Return [x, y] of the center of cell containing provided text 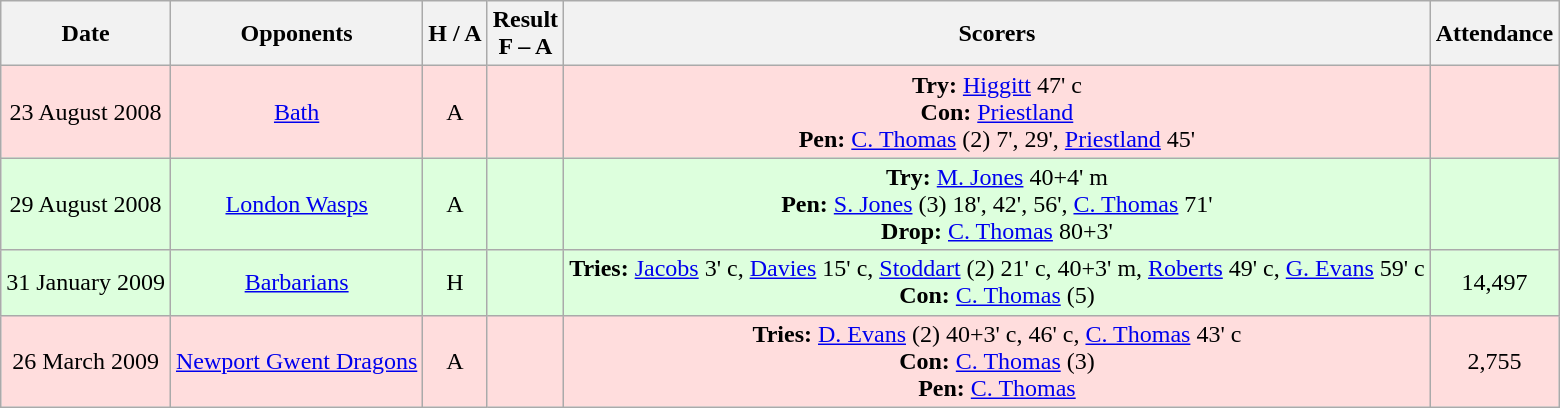
Attendance [1494, 34]
London Wasps [296, 204]
2,755 [1494, 361]
Bath [296, 112]
23 August 2008 [86, 112]
31 January 2009 [86, 282]
26 March 2009 [86, 361]
ResultF – A [525, 34]
29 August 2008 [86, 204]
Tries: Jacobs 3' c, Davies 15' c, Stoddart (2) 21' c, 40+3' m, Roberts 49' c, G. Evans 59' cCon: C. Thomas (5) [998, 282]
Newport Gwent Dragons [296, 361]
Date [86, 34]
Try: M. Jones 40+4' mPen: S. Jones (3) 18', 42', 56', C. Thomas 71'Drop: C. Thomas 80+3' [998, 204]
Tries: D. Evans (2) 40+3' c, 46' c, C. Thomas 43' cCon: C. Thomas (3)Pen: C. Thomas [998, 361]
Try: Higgitt 47' cCon: PriestlandPen: C. Thomas (2) 7', 29', Priestland 45' [998, 112]
14,497 [1494, 282]
H / A [455, 34]
Opponents [296, 34]
Barbarians [296, 282]
Scorers [998, 34]
H [455, 282]
